Identify which cell holds the provided text, then report its (X, Y) central coordinate. 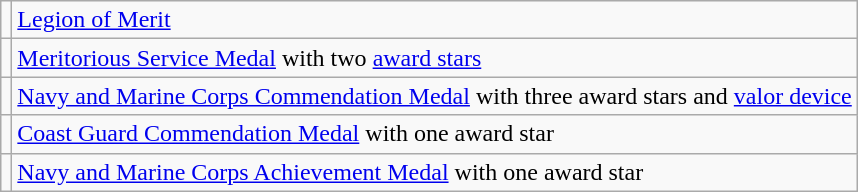
Coast Guard Commendation Medal with one award star (434, 134)
Legion of Merit (434, 20)
Meritorious Service Medal with two award stars (434, 58)
Navy and Marine Corps Achievement Medal with one award star (434, 172)
Navy and Marine Corps Commendation Medal with three award stars and valor device (434, 96)
